Capture the cell that displays the provided text and extract its [x, y] central coordinate. 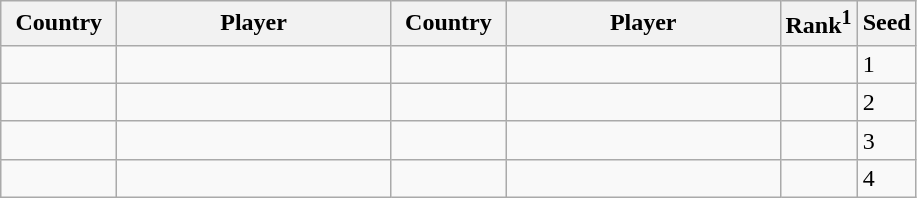
3 [886, 140]
1 [886, 64]
2 [886, 102]
4 [886, 178]
Seed [886, 24]
Rank1 [818, 24]
